Identify which cell holds the provided text, then report its [X, Y] central coordinate. 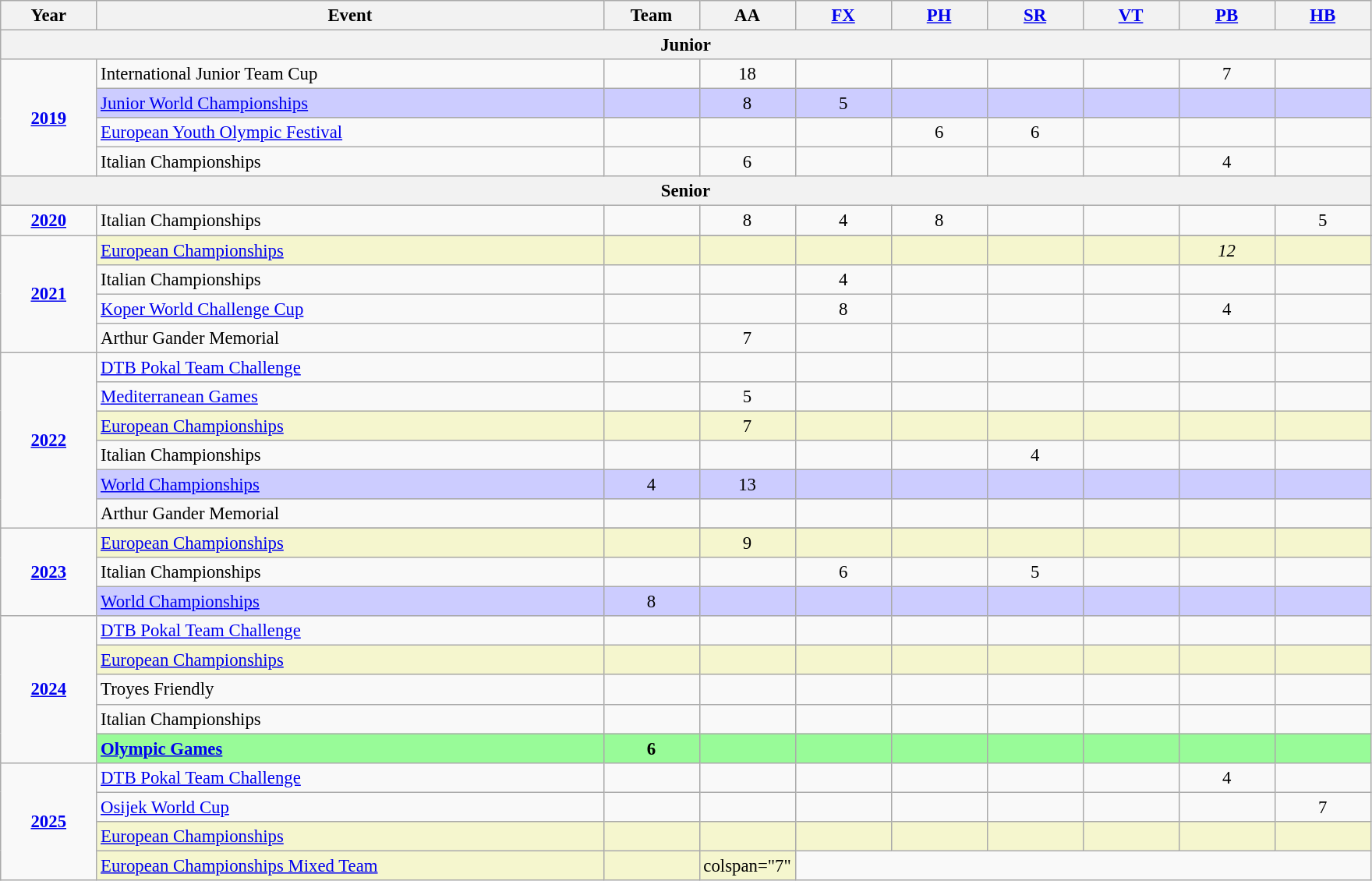
AA [747, 16]
SR [1035, 16]
Osijek World Cup [350, 807]
2022 [48, 440]
International Junior Team Cup [350, 74]
Junior [686, 45]
12 [1227, 250]
PH [939, 16]
Team [652, 16]
Senior [686, 191]
European Youth Olympic Festival [350, 133]
13 [747, 484]
2021 [48, 294]
2019 [48, 118]
Junior World Championships [350, 104]
colspan="7" [747, 865]
2024 [48, 689]
2023 [48, 572]
Koper World Challenge Cup [350, 309]
FX [843, 16]
Troyes Friendly [350, 690]
18 [747, 74]
Mediterranean Games [350, 397]
Olympic Games [350, 748]
Event [350, 16]
Year [48, 16]
HB [1322, 16]
2020 [48, 221]
9 [747, 543]
2025 [48, 821]
European Championships Mixed Team [350, 865]
PB [1227, 16]
VT [1130, 16]
